For the text-containing cell, return its midpoint in (X, Y) coordinate format. 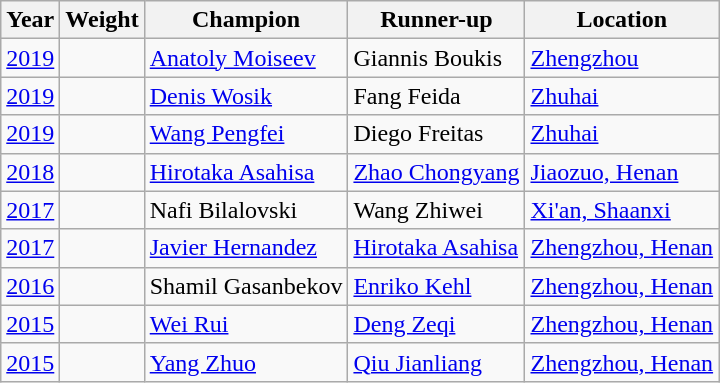
Weight (102, 20)
Wang Pengfei (246, 134)
Xi'an, Shaanxi (622, 210)
Shamil Gasanbekov (246, 286)
Enriko Kehl (436, 286)
Nafi Bilalovski (246, 210)
Fang Feida (436, 96)
Wang Zhiwei (436, 210)
Wei Rui (246, 324)
Javier Hernandez (246, 248)
Runner-up (436, 20)
Location (622, 20)
Zhengzhou (622, 58)
Anatoly Moiseev (246, 58)
Jiaozuo, Henan (622, 172)
Denis Wosik (246, 96)
Deng Zeqi (436, 324)
Year (30, 20)
Qiu Jianliang (436, 362)
Diego Freitas (436, 134)
Yang Zhuo (246, 362)
Champion (246, 20)
2016 (30, 286)
Zhao Chongyang (436, 172)
Giannis Boukis (436, 58)
2018 (30, 172)
